Detect which cell encompasses the target text, then output its [X, Y] center coordinate. 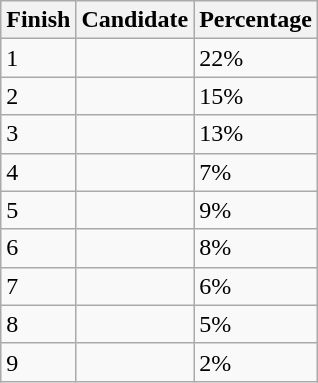
9 [38, 362]
Candidate [135, 20]
15% [256, 96]
6 [38, 248]
5% [256, 324]
6% [256, 286]
7 [38, 286]
Finish [38, 20]
7% [256, 172]
4 [38, 172]
5 [38, 210]
3 [38, 134]
8% [256, 248]
Percentage [256, 20]
8 [38, 324]
9% [256, 210]
1 [38, 58]
2 [38, 96]
22% [256, 58]
13% [256, 134]
2% [256, 362]
